From the cell containing the given text, extract its center point as [x, y] coordinate. 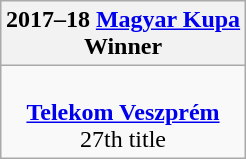
2017–18 Magyar KupaWinner [122, 34]
Telekom Veszprém27th title [122, 112]
